Output the [x, y] coordinate of the center of the cell containing the given text.  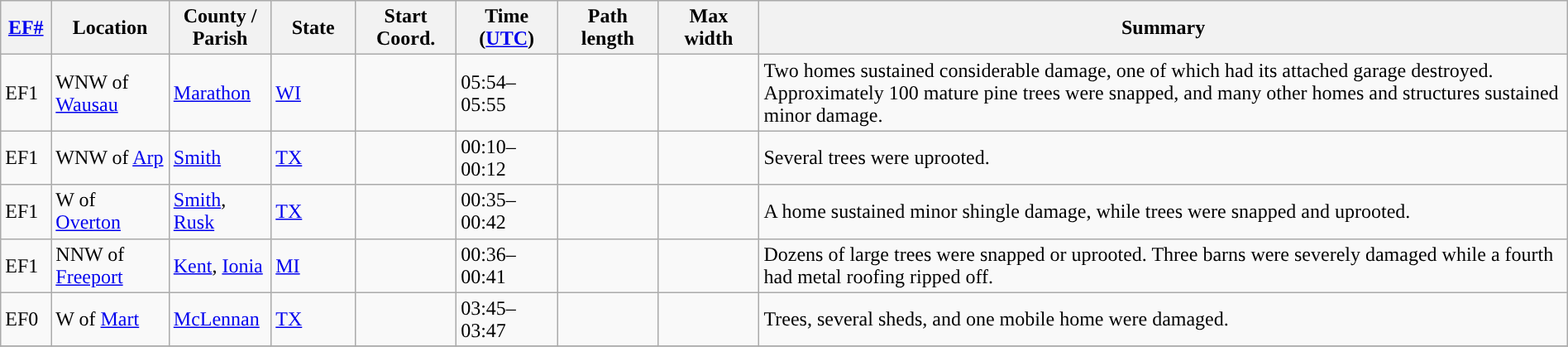
00:36–00:41 [507, 265]
McLennan [220, 320]
Time (UTC) [507, 28]
Max width [709, 28]
Smith, Rusk [220, 212]
NNW of Freeport [110, 265]
00:10–00:12 [507, 157]
EF# [26, 28]
W of Overton [110, 212]
A home sustained minor shingle damage, while trees were snapped and uprooted. [1163, 212]
County / Parish [220, 28]
WNW of Wausau [110, 93]
Dozens of large trees were snapped or uprooted. Three barns were severely damaged while a fourth had metal roofing ripped off. [1163, 265]
00:35–00:42 [507, 212]
Trees, several sheds, and one mobile home were damaged. [1163, 320]
05:54–05:55 [507, 93]
Marathon [220, 93]
Start Coord. [406, 28]
W of Mart [110, 320]
EF0 [26, 320]
MI [313, 265]
Kent, Ionia [220, 265]
WI [313, 93]
State [313, 28]
Path length [608, 28]
03:45–03:47 [507, 320]
Location [110, 28]
Smith [220, 157]
Several trees were uprooted. [1163, 157]
WNW of Arp [110, 157]
Summary [1163, 28]
